Extract the [x, y] coordinate from the center of the cell holding the provided text.  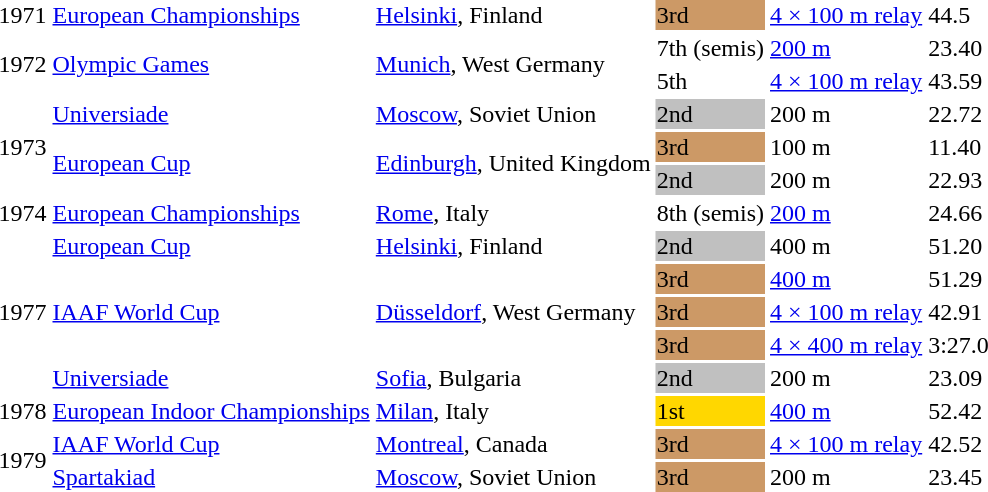
European Indoor Championships [211, 411]
Montreal, Canada [513, 444]
5th [710, 81]
4 × 400 m relay [846, 345]
Sofia, Bulgaria [513, 378]
Düsseldorf, West Germany [513, 312]
Edinburgh, United Kingdom [513, 164]
7th (semis) [710, 48]
8th (semis) [710, 213]
Olympic Games [211, 64]
1st [710, 411]
Milan, Italy [513, 411]
Spartakiad [211, 477]
Munich, West Germany [513, 64]
100 m [846, 147]
Rome, Italy [513, 213]
